Capture the cell that displays the provided text and extract its [X, Y] central coordinate. 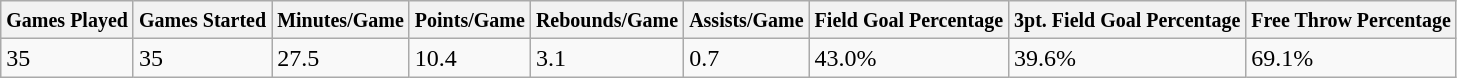
39.6% [1128, 58]
10.4 [470, 58]
3pt. Field Goal Percentage [1128, 20]
0.7 [746, 58]
Rebounds/Game [606, 20]
27.5 [341, 58]
Field Goal Percentage [908, 20]
Points/Game [470, 20]
Free Throw Percentage [1352, 20]
Games Played [68, 20]
Games Started [202, 20]
Assists/Game [746, 20]
3.1 [606, 58]
69.1% [1352, 58]
43.0% [908, 58]
Minutes/Game [341, 20]
